Provide the [X, Y] coordinate of the cell's center where the given text is located.  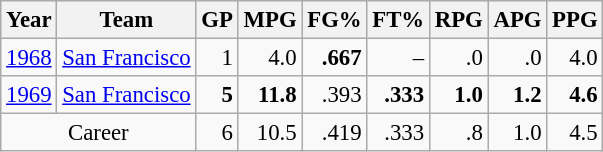
11.8 [270, 95]
.8 [458, 133]
APG [518, 20]
.419 [334, 133]
1 [217, 58]
1968 [29, 58]
Year [29, 20]
.667 [334, 58]
– [398, 58]
6 [217, 133]
FT% [398, 20]
10.5 [270, 133]
4.5 [575, 133]
MPG [270, 20]
FG% [334, 20]
PPG [575, 20]
.393 [334, 95]
4.6 [575, 95]
GP [217, 20]
Career [98, 133]
1.2 [518, 95]
RPG [458, 20]
5 [217, 95]
Team [126, 20]
1969 [29, 95]
